Extract the [x, y] coordinate from the center of the cell holding the provided text.  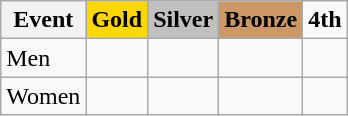
Men [44, 58]
Bronze [261, 20]
Event [44, 20]
Gold [117, 20]
Women [44, 96]
Silver [184, 20]
4th [325, 20]
